Output the (x, y) coordinate of the center of the cell containing the given text.  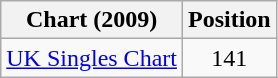
Chart (2009) (92, 20)
UK Singles Chart (92, 58)
Position (229, 20)
141 (229, 58)
